Detect which cell encompasses the target text, then output its [X, Y] center coordinate. 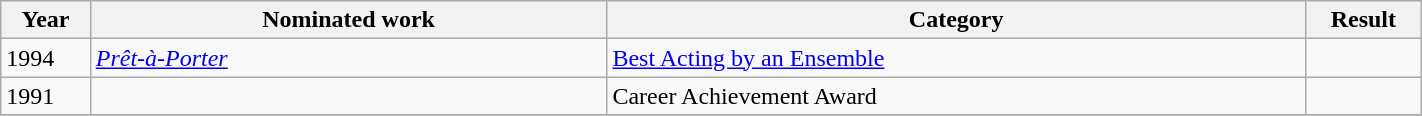
1991 [46, 96]
Prêt-à-Porter [348, 58]
Best Acting by an Ensemble [956, 58]
Year [46, 20]
Nominated work [348, 20]
Career Achievement Award [956, 96]
Result [1363, 20]
Category [956, 20]
1994 [46, 58]
